For the text-containing cell, return its midpoint in (x, y) coordinate format. 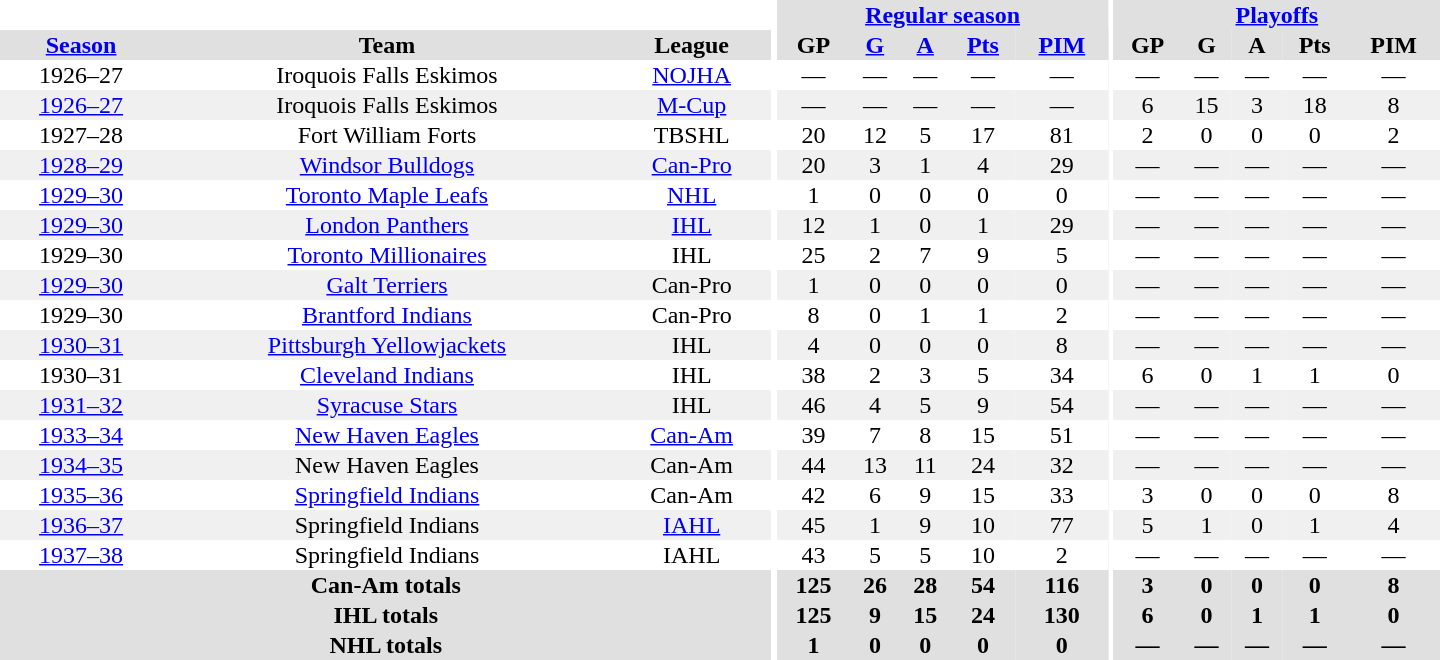
1934–35 (81, 465)
London Panthers (387, 225)
44 (814, 465)
45 (814, 525)
Playoffs (1277, 15)
77 (1062, 525)
11 (925, 465)
Galt Terriers (387, 285)
51 (1062, 435)
1933–34 (81, 435)
Season (81, 45)
NHL totals (386, 645)
116 (1062, 585)
32 (1062, 465)
81 (1062, 135)
34 (1062, 375)
39 (814, 435)
Toronto Maple Leafs (387, 195)
33 (1062, 495)
1931–32 (81, 405)
League (692, 45)
1928–29 (81, 165)
42 (814, 495)
Pittsburgh Yellowjackets (387, 345)
TBSHL (692, 135)
Brantford Indians (387, 315)
Regular season (942, 15)
1935–36 (81, 495)
Can-Am totals (386, 585)
IHL totals (386, 615)
1937–38 (81, 555)
38 (814, 375)
Cleveland Indians (387, 375)
43 (814, 555)
25 (814, 255)
Fort William Forts (387, 135)
26 (875, 585)
NOJHA (692, 75)
Team (387, 45)
Toronto Millionaires (387, 255)
1936–37 (81, 525)
Syracuse Stars (387, 405)
1927–28 (81, 135)
130 (1062, 615)
NHL (692, 195)
28 (925, 585)
18 (1314, 105)
46 (814, 405)
Windsor Bulldogs (387, 165)
M-Cup (692, 105)
13 (875, 465)
17 (982, 135)
